Extract the (x, y) coordinate from the center of the cell holding the provided text.  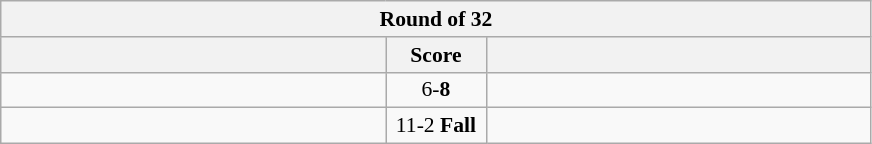
Score (436, 55)
11-2 Fall (436, 126)
Round of 32 (436, 19)
6-8 (436, 90)
